Detect which cell encompasses the target text, then output its (X, Y) center coordinate. 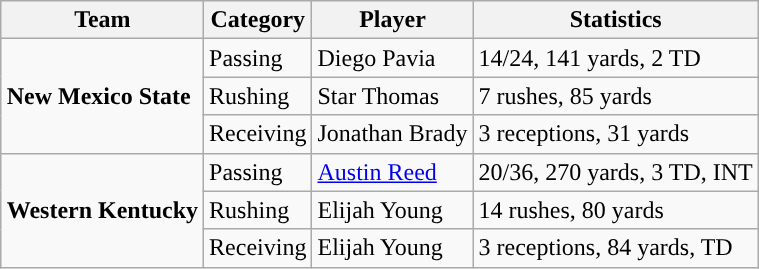
3 receptions, 31 yards (616, 134)
Player (392, 20)
Category (258, 20)
Statistics (616, 20)
Jonathan Brady (392, 134)
7 rushes, 85 yards (616, 96)
Team (102, 20)
14/24, 141 yards, 2 TD (616, 58)
New Mexico State (102, 96)
Star Thomas (392, 96)
3 receptions, 84 yards, TD (616, 248)
Austin Reed (392, 172)
Diego Pavia (392, 58)
Western Kentucky (102, 210)
20/36, 270 yards, 3 TD, INT (616, 172)
14 rushes, 80 yards (616, 210)
